Determine the (X, Y) coordinate at the center of the cell enclosing the given text.  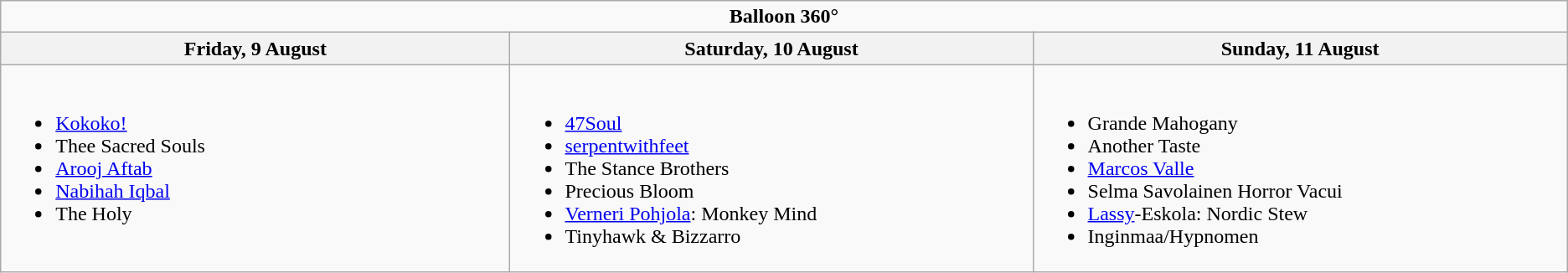
Kokoko!Thee Sacred SoulsArooj AftabNabihah IqbalThe Holy (255, 168)
47SoulserpentwithfeetThe Stance BrothersPrecious BloomVerneri Pohjola: Monkey MindTinyhawk & Bizzarro (771, 168)
Grande MahoganyAnother TasteMarcos ValleSelma Savolainen Horror VacuiLassy-Eskola: Nordic StewInginmaa/Hypnomen (1300, 168)
Balloon 360° (784, 17)
Saturday, 10 August (771, 49)
Sunday, 11 August (1300, 49)
Friday, 9 August (255, 49)
